Provide the (X, Y) coordinate of the cell's center where the given text is located.  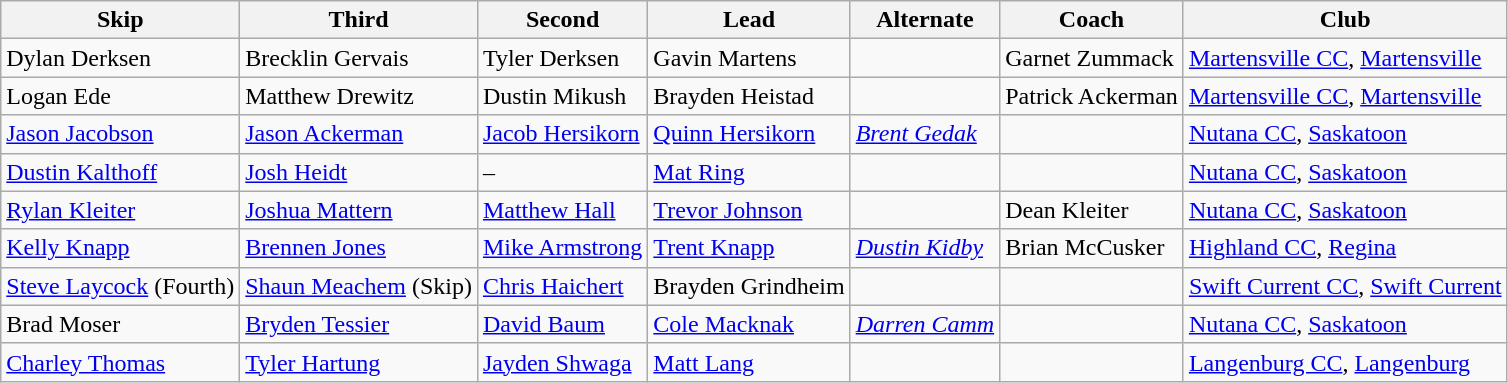
Highland CC, Regina (1345, 248)
David Baum (562, 324)
Joshua Mattern (359, 210)
Dean Kleiter (1092, 210)
Tyler Derksen (562, 58)
Trent Knapp (749, 248)
Dylan Derksen (120, 58)
Matthew Hall (562, 210)
Cole Macknak (749, 324)
Quinn Hersikorn (749, 134)
Bryden Tessier (359, 324)
Brian McCusker (1092, 248)
Coach (1092, 20)
Shaun Meachem (Skip) (359, 286)
Mat Ring (749, 172)
– (562, 172)
Brecklin Gervais (359, 58)
Brad Moser (120, 324)
Langenburg CC, Langenburg (1345, 362)
Patrick Ackerman (1092, 96)
Lead (749, 20)
Jason Ackerman (359, 134)
Skip (120, 20)
Mike Armstrong (562, 248)
Jason Jacobson (120, 134)
Kelly Knapp (120, 248)
Darren Camm (925, 324)
Trevor Johnson (749, 210)
Garnet Zummack (1092, 58)
Brayden Heistad (749, 96)
Chris Haichert (562, 286)
Josh Heidt (359, 172)
Brennen Jones (359, 248)
Third (359, 20)
Charley Thomas (120, 362)
Brent Gedak (925, 134)
Dustin Kalthoff (120, 172)
Tyler Hartung (359, 362)
Matthew Drewitz (359, 96)
Club (1345, 20)
Jacob Hersikorn (562, 134)
Matt Lang (749, 362)
Dustin Mikush (562, 96)
Steve Laycock (Fourth) (120, 286)
Swift Current CC, Swift Current (1345, 286)
Brayden Grindheim (749, 286)
Rylan Kleiter (120, 210)
Jayden Shwaga (562, 362)
Alternate (925, 20)
Second (562, 20)
Gavin Martens (749, 58)
Dustin Kidby (925, 248)
Logan Ede (120, 96)
